Determine the [X, Y] coordinate at the center of the cell enclosing the given text.  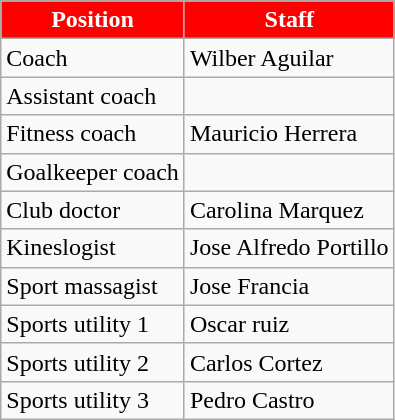
Sport massagist [93, 286]
Mauricio Herrera [289, 134]
Position [93, 20]
Sports utility 3 [93, 400]
Kineslogist [93, 248]
Jose Francia [289, 286]
Carlos Cortez [289, 362]
Sports utility 1 [93, 324]
Coach [93, 58]
Jose Alfredo Portillo [289, 248]
Wilber Aguilar [289, 58]
Carolina Marquez [289, 210]
Fitness coach [93, 134]
Assistant coach [93, 96]
Oscar ruiz [289, 324]
Staff [289, 20]
Club doctor [93, 210]
Goalkeeper coach [93, 172]
Sports utility 2 [93, 362]
Pedro Castro [289, 400]
